Return [x, y] of the center of cell containing provided text 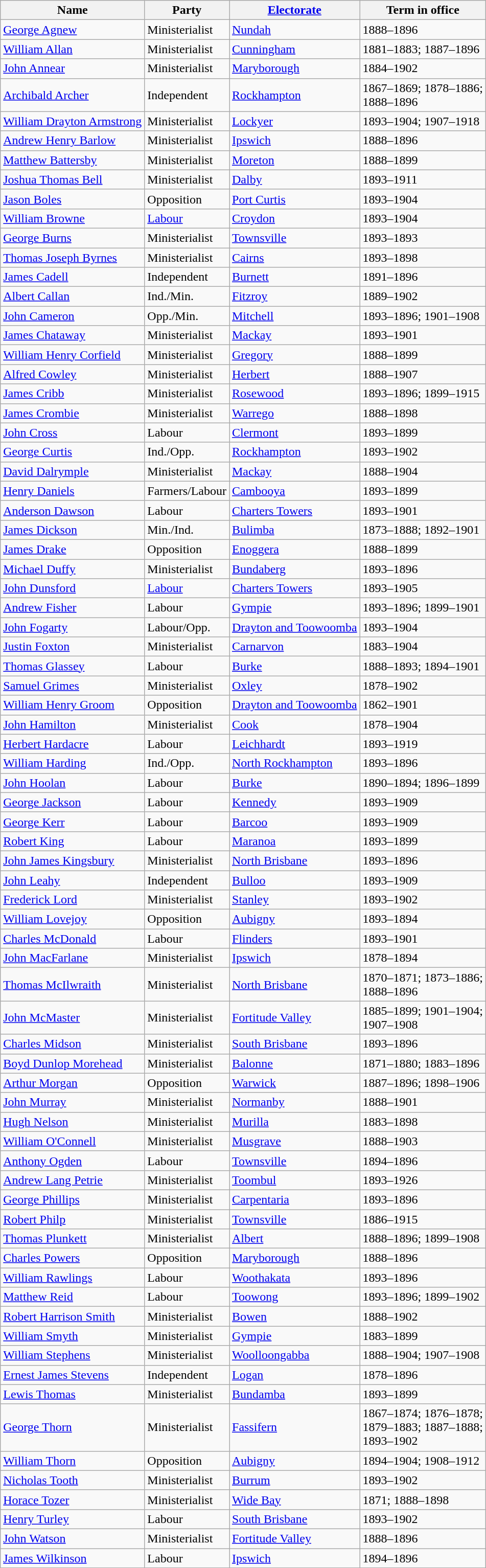
James Chataway [73, 335]
William Henry Corfield [73, 355]
1888–1904 [423, 471]
David Dalrymple [73, 471]
William O'Connell [73, 1141]
John Fogarty [73, 627]
1886–1915 [423, 1219]
Jason Boles [73, 199]
William Browne [73, 218]
James Wilkinson [73, 1558]
Enoggera [294, 549]
Ernest James Stevens [73, 1375]
Gregory [294, 355]
Oxley [294, 686]
Mitchell [294, 316]
1888–1904; 1907–1908 [423, 1355]
William Lovejoy [73, 919]
Robert Harrison Smith [73, 1316]
1893–1926 [423, 1180]
1883–1904 [423, 647]
Balonne [294, 1063]
Thomas McIlwraith [73, 985]
John Watson [73, 1538]
1888–1898 [423, 413]
Samuel Grimes [73, 686]
1878–1904 [423, 724]
Wide Bay [294, 1499]
Cunningham [294, 49]
Thomas Glassey [73, 666]
1888–1907 [423, 374]
Nicholas Tooth [73, 1480]
1862–1901 [423, 705]
1893–1904; 1907–1918 [423, 121]
Burnett [294, 277]
Andrew Lang Petrie [73, 1180]
Woothakata [294, 1278]
1888–1893; 1894–1901 [423, 666]
1893–1919 [423, 744]
Bulloo [294, 880]
1893–1911 [423, 179]
Henry Turley [73, 1519]
William Henry Groom [73, 705]
William Harding [73, 763]
1894–1904; 1908–1912 [423, 1461]
Cook [294, 724]
Min./Ind. [187, 530]
John Annear [73, 69]
Dalby [294, 179]
1888–1902 [423, 1316]
Matthew Battersby [73, 160]
Archibald Archer [73, 95]
Lockyer [294, 121]
John Leahy [73, 880]
John MacFarlane [73, 958]
Bulimba [294, 530]
Logan [294, 1375]
Warrego [294, 413]
William Drayton Armstrong [73, 121]
John Hamilton [73, 724]
Murilla [294, 1122]
1893–1896; 1899–1901 [423, 608]
1893–1905 [423, 588]
John Cameron [73, 316]
Ind./Min. [187, 297]
1867–1874; 1876–1878;1879–1883; 1887–1888;1893–1902 [423, 1427]
John McMaster [73, 1017]
Opp./Min. [187, 316]
George Phillips [73, 1199]
Anderson Dawson [73, 510]
William Rawlings [73, 1278]
Carnarvon [294, 647]
Toowong [294, 1297]
1891–1896 [423, 277]
Joshua Thomas Bell [73, 179]
1893–1894 [423, 919]
Kennedy [294, 802]
Robert King [73, 841]
Charles Powers [73, 1258]
Fitzroy [294, 297]
George Jackson [73, 802]
John Dunsford [73, 588]
Carpentaria [294, 1199]
James Crombie [73, 413]
Burrum [294, 1480]
Matthew Reid [73, 1297]
Barcoo [294, 822]
1881–1883; 1887–1896 [423, 49]
Party [187, 10]
George Agnew [73, 30]
1888–1903 [423, 1141]
William Thorn [73, 1461]
Labour/Opp. [187, 627]
1885–1899; 1901–1904;1907–1908 [423, 1017]
1871–1880; 1883–1896 [423, 1063]
Bundamba [294, 1394]
Arthur Morgan [73, 1083]
Justin Foxton [73, 647]
George Curtis [73, 452]
1883–1898 [423, 1122]
1873–1888; 1892–1901 [423, 530]
James Dickson [73, 530]
Thomas Joseph Byrnes [73, 257]
Stanley [294, 900]
1878–1896 [423, 1375]
Thomas Plunkett [73, 1239]
Albert Callan [73, 297]
1893–1893 [423, 238]
1890–1894; 1896–1899 [423, 783]
James Cadell [73, 277]
Robert Philp [73, 1219]
1884–1902 [423, 69]
1888–1901 [423, 1102]
Maranoa [294, 841]
Cairns [294, 257]
John Hoolan [73, 783]
Electorate [294, 10]
Farmers/Labour [187, 491]
1878–1894 [423, 958]
Hugh Nelson [73, 1122]
Andrew Henry Barlow [73, 141]
1893–1896; 1901–1908 [423, 316]
Fassifern [294, 1427]
1870–1871; 1873–1886;1888–1896 [423, 985]
James Drake [73, 549]
1878–1902 [423, 686]
Toombul [294, 1180]
Herbert [294, 374]
Port Curtis [294, 199]
Albert [294, 1239]
1883–1899 [423, 1336]
Rosewood [294, 394]
1887–1896; 1898–1906 [423, 1083]
Herbert Hardacre [73, 744]
Boyd Dunlop Morehead [73, 1063]
Leichhardt [294, 744]
Horace Tozer [73, 1499]
Andrew Fisher [73, 608]
Bundaberg [294, 569]
Name [73, 10]
1893–1898 [423, 257]
Nundah [294, 30]
Charles McDonald [73, 939]
Henry Daniels [73, 491]
Woolloongabba [294, 1355]
Flinders [294, 939]
George Burns [73, 238]
Lewis Thomas [73, 1394]
Term in office [423, 10]
Cambooya [294, 491]
1871; 1888–1898 [423, 1499]
Normanby [294, 1102]
George Thorn [73, 1427]
John Cross [73, 433]
William Smyth [73, 1336]
Alfred Cowley [73, 374]
Moreton [294, 160]
1889–1902 [423, 297]
1893–1896; 1899–1902 [423, 1297]
Croydon [294, 218]
John James Kingsbury [73, 860]
1867–1869; 1878–1886;1888–1896 [423, 95]
George Kerr [73, 822]
John Murray [73, 1102]
Charles Midson [73, 1044]
1893–1896; 1899–1915 [423, 394]
Clermont [294, 433]
William Stephens [73, 1355]
Michael Duffy [73, 569]
William Allan [73, 49]
Anthony Ogden [73, 1161]
Bowen [294, 1316]
North Rockhampton [294, 763]
Musgrave [294, 1141]
James Cribb [73, 394]
Warwick [294, 1083]
Frederick Lord [73, 900]
1888–1896; 1899–1908 [423, 1239]
